Capture the cell that displays the provided text and extract its [x, y] central coordinate. 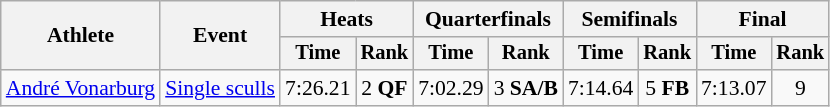
Final [762, 19]
André Vonarburg [80, 88]
7:26.21 [318, 88]
Quarterfinals [488, 19]
3 SA/B [526, 88]
7:02.29 [450, 88]
Semifinals [630, 19]
Heats [346, 19]
Athlete [80, 36]
9 [800, 88]
7:13.07 [734, 88]
2 QF [385, 88]
7:14.64 [600, 88]
Single sculls [220, 88]
5 FB [667, 88]
Event [220, 36]
